Provide the (x, y) coordinate of the cell's center where the given text is located.  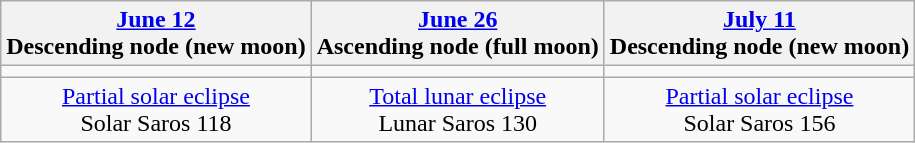
Total lunar eclipseLunar Saros 130 (458, 110)
Partial solar eclipseSolar Saros 156 (759, 110)
July 11Descending node (new moon) (759, 34)
June 26Ascending node (full moon) (458, 34)
Partial solar eclipseSolar Saros 118 (156, 110)
June 12Descending node (new moon) (156, 34)
